Pinpoint the cell where the given text exists, returning its (x, y) midpoint coordinate. 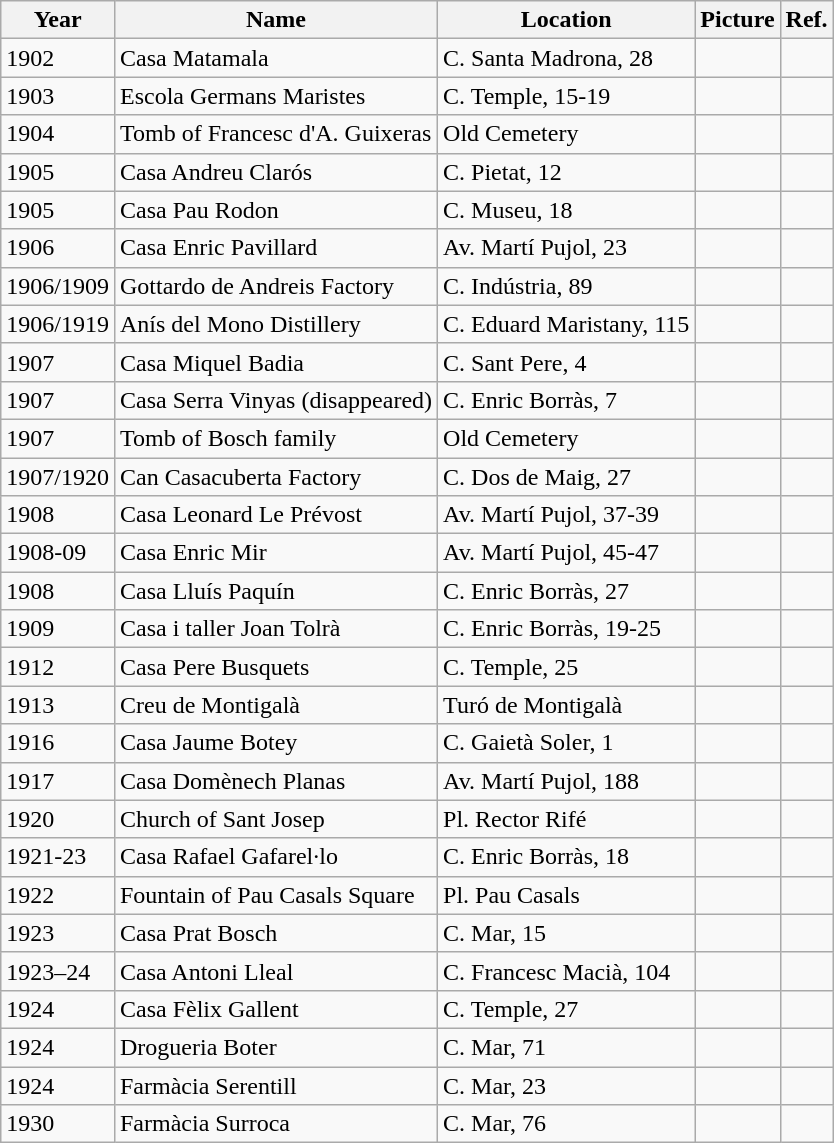
Casa i taller Joan Tolrà (276, 629)
1917 (58, 781)
Turó de Montigalà (566, 705)
1907/1920 (58, 477)
C. Mar, 71 (566, 1047)
C. Enric Borràs, 27 (566, 591)
Av. Martí Pujol, 37-39 (566, 515)
C. Sant Pere, 4 (566, 362)
C. Eduard Maristany, 115 (566, 324)
Av. Martí Pujol, 23 (566, 248)
1912 (58, 667)
Drogueria Boter (276, 1047)
C. Mar, 23 (566, 1085)
Casa Prat Bosch (276, 933)
Location (566, 20)
C. Museu, 18 (566, 210)
Casa Domènech Planas (276, 781)
C. Francesc Macià, 104 (566, 971)
1920 (58, 819)
Name (276, 20)
C. Temple, 25 (566, 667)
Av. Martí Pujol, 188 (566, 781)
Av. Martí Pujol, 45-47 (566, 553)
Casa Antoni Lleal (276, 971)
Casa Miquel Badia (276, 362)
Casa Andreu Clarós (276, 172)
1930 (58, 1124)
Casa Leonard Le Prévost (276, 515)
Escola Germans Maristes (276, 96)
Casa Matamala (276, 58)
Casa Jaume Botey (276, 743)
1923 (58, 933)
Farmàcia Serentill (276, 1085)
1923–24 (58, 971)
C. Indústria, 89 (566, 286)
1903 (58, 96)
1921-23 (58, 857)
C. Enric Borràs, 7 (566, 400)
C. Gaietà Soler, 1 (566, 743)
Can Casacuberta Factory (276, 477)
C. Dos de Maig, 27 (566, 477)
1908-09 (58, 553)
Casa Enric Pavillard (276, 248)
Tomb of Francesc d'A. Guixeras (276, 134)
Picture (738, 20)
Casa Serra Vinyas (disappeared) (276, 400)
1916 (58, 743)
1922 (58, 895)
Casa Rafael Gafarel·lo (276, 857)
C. Enric Borràs, 18 (566, 857)
Casa Pere Busquets (276, 667)
1906/1919 (58, 324)
C. Mar, 76 (566, 1124)
1902 (58, 58)
C. Pietat, 12 (566, 172)
Casa Pau Rodon (276, 210)
Casa Fèlix Gallent (276, 1009)
Casa Lluís Paquín (276, 591)
Pl. Pau Casals (566, 895)
1913 (58, 705)
Casa Enric Mir (276, 553)
Church of Sant Josep (276, 819)
Ref. (806, 20)
Gottardo de Andreis Factory (276, 286)
Creu de Montigalà (276, 705)
1904 (58, 134)
1906 (58, 248)
C. Santa Madrona, 28 (566, 58)
Fountain of Pau Casals Square (276, 895)
Pl. Rector Rifé (566, 819)
C. Mar, 15 (566, 933)
C. Temple, 15-19 (566, 96)
Farmàcia Surroca (276, 1124)
Anís del Mono Distillery (276, 324)
1909 (58, 629)
1906/1909 (58, 286)
C. Enric Borràs, 19-25 (566, 629)
Tomb of Bosch family (276, 438)
Year (58, 20)
C. Temple, 27 (566, 1009)
